Capture the cell that displays the provided text and extract its [X, Y] central coordinate. 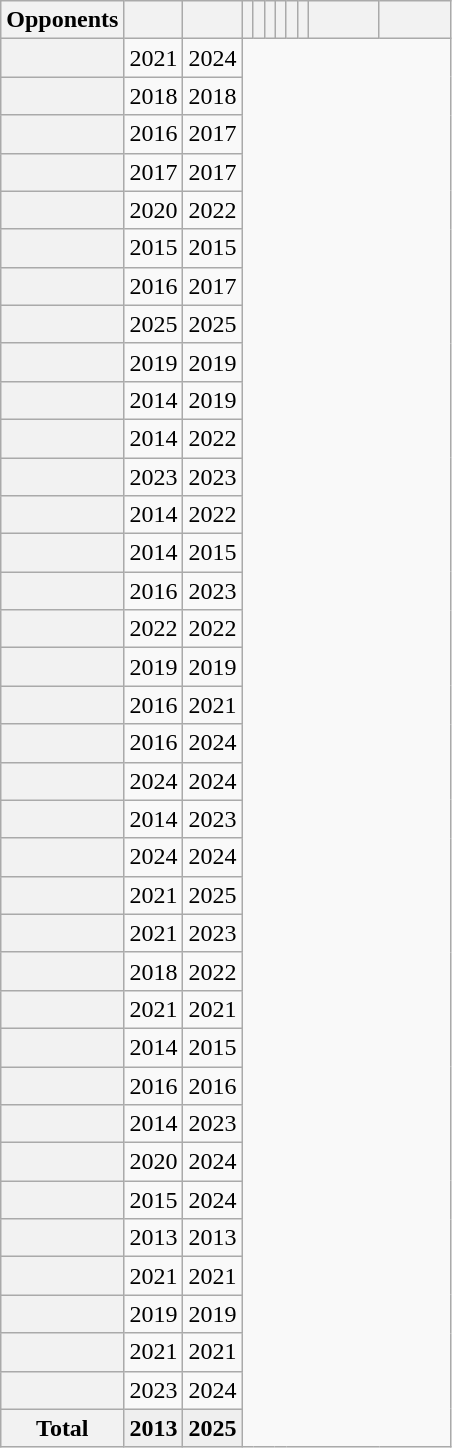
Total [62, 1428]
Opponents [62, 20]
